From the cell containing the given text, extract its center point as [x, y] coordinate. 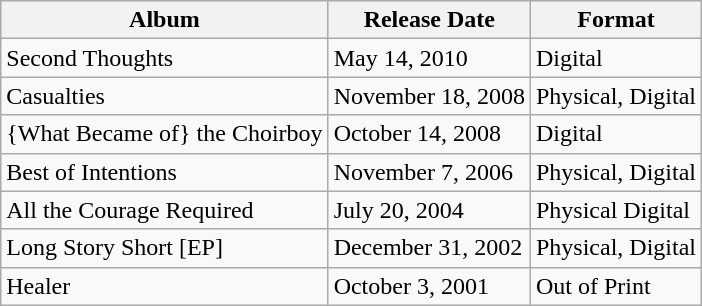
December 31, 2002 [429, 248]
Physical Digital [616, 210]
Casualties [164, 96]
July 20, 2004 [429, 210]
October 3, 2001 [429, 286]
Healer [164, 286]
October 14, 2008 [429, 134]
{What Became of} the Choirboy [164, 134]
November 18, 2008 [429, 96]
November 7, 2006 [429, 172]
Format [616, 20]
Release Date [429, 20]
Best of Intentions [164, 172]
Second Thoughts [164, 58]
Out of Print [616, 286]
All the Courage Required [164, 210]
May 14, 2010 [429, 58]
Long Story Short [EP] [164, 248]
Album [164, 20]
